Determine the [X, Y] coordinate at the center of the cell enclosing the given text.  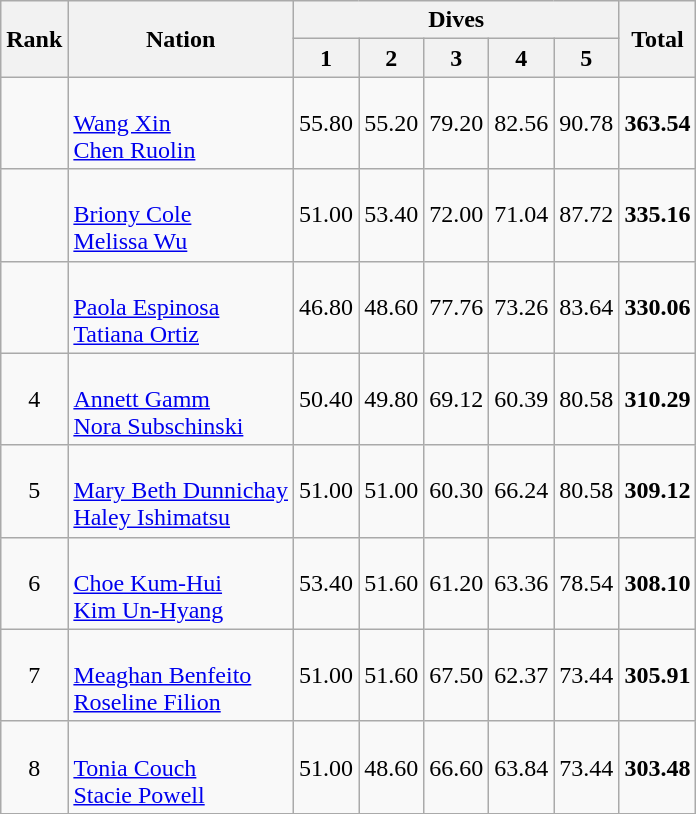
6 [34, 583]
62.37 [522, 675]
66.24 [522, 491]
2 [392, 58]
90.78 [586, 123]
61.20 [456, 583]
Choe Kum-HuiKim Un-Hyang [181, 583]
49.80 [392, 399]
1 [326, 58]
71.04 [522, 215]
87.72 [586, 215]
Paola EspinosaTatiana Ortiz [181, 307]
55.80 [326, 123]
7 [34, 675]
330.06 [658, 307]
335.16 [658, 215]
69.12 [456, 399]
309.12 [658, 491]
Annett GammNora Subschinski [181, 399]
8 [34, 767]
363.54 [658, 123]
308.10 [658, 583]
63.84 [522, 767]
Total [658, 39]
Mary Beth DunnichayHaley Ishimatsu [181, 491]
77.76 [456, 307]
Briony ColeMelissa Wu [181, 215]
50.40 [326, 399]
305.91 [658, 675]
60.39 [522, 399]
303.48 [658, 767]
3 [456, 58]
60.30 [456, 491]
82.56 [522, 123]
Nation [181, 39]
73.26 [522, 307]
Rank [34, 39]
Meaghan BenfeitoRoseline Filion [181, 675]
72.00 [456, 215]
79.20 [456, 123]
66.60 [456, 767]
310.29 [658, 399]
Dives [456, 20]
46.80 [326, 307]
55.20 [392, 123]
Tonia CouchStacie Powell [181, 767]
63.36 [522, 583]
78.54 [586, 583]
83.64 [586, 307]
Wang XinChen Ruolin [181, 123]
67.50 [456, 675]
